From the cell containing the given text, extract its center point as (x, y) coordinate. 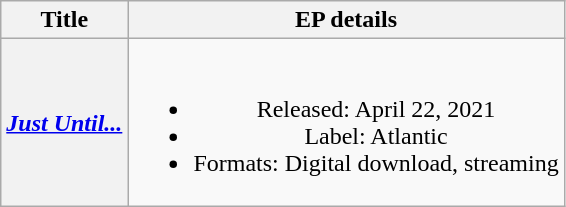
EP details (346, 20)
Title (64, 20)
Released: April 22, 2021Label: AtlanticFormats: Digital download, streaming (346, 122)
Just Until... (64, 122)
